Determine the (X, Y) coordinate at the center of the cell enclosing the given text.  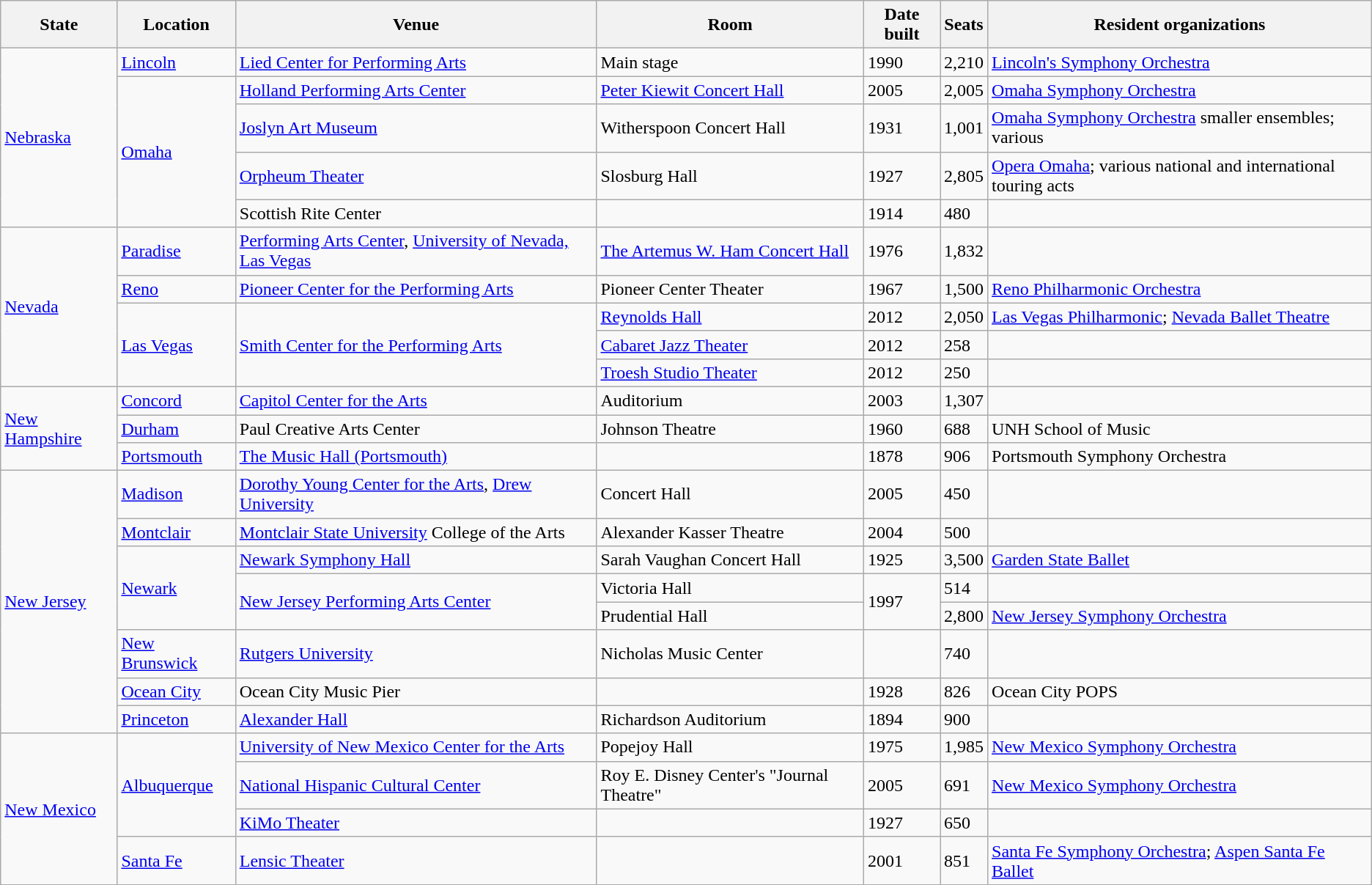
2,050 (963, 317)
1,307 (963, 400)
Victoria Hall (730, 588)
1967 (901, 289)
Sarah Vaughan Concert Hall (730, 560)
500 (963, 532)
2,800 (963, 616)
3,500 (963, 560)
1,001 (963, 128)
Paradise (176, 251)
Garden State Ballet (1180, 560)
State (59, 25)
250 (963, 372)
1,500 (963, 289)
Seats (963, 25)
New Jersey Symphony Orchestra (1180, 616)
Ocean City POPS (1180, 691)
Johnson Theatre (730, 429)
University of New Mexico Center for the Arts (416, 747)
The Artemus W. Ham Concert Hall (730, 251)
Albuquerque (176, 785)
New Jersey (59, 602)
Performing Arts Center, University of Nevada, Las Vegas (416, 251)
Ocean City (176, 691)
Paul Creative Arts Center (416, 429)
Princeton (176, 719)
Santa Fe Symphony Orchestra; Aspen Santa Fe Ballet (1180, 861)
258 (963, 345)
1894 (901, 719)
906 (963, 457)
Lincoln's Symphony Orchestra (1180, 62)
1931 (901, 128)
Auditorium (730, 400)
Portsmouth (176, 457)
Alexander Hall (416, 719)
Concert Hall (730, 494)
688 (963, 429)
Durham (176, 429)
Richardson Auditorium (730, 719)
2004 (901, 532)
826 (963, 691)
Reno Philharmonic Orchestra (1180, 289)
514 (963, 588)
1,985 (963, 747)
Concord (176, 400)
1976 (901, 251)
1925 (901, 560)
Nebraska (59, 138)
Venue (416, 25)
Alexander Kasser Theatre (730, 532)
2,005 (963, 90)
New Mexico (59, 809)
1960 (901, 429)
Montclair (176, 532)
Nevada (59, 306)
Orpheum Theater (416, 176)
Witherspoon Concert Hall (730, 128)
Resident organizations (1180, 25)
Dorothy Young Center for the Arts, Drew University (416, 494)
Las Vegas (176, 345)
Ocean City Music Pier (416, 691)
Reno (176, 289)
Lensic Theater (416, 861)
1,832 (963, 251)
Slosburg Hall (730, 176)
Santa Fe (176, 861)
Main stage (730, 62)
Capitol Center for the Arts (416, 400)
UNH School of Music (1180, 429)
Omaha Symphony Orchestra (1180, 90)
Las Vegas Philharmonic; Nevada Ballet Theatre (1180, 317)
Newark (176, 588)
2003 (901, 400)
851 (963, 861)
450 (963, 494)
Popejoy Hall (730, 747)
480 (963, 213)
Location (176, 25)
Nicholas Music Center (730, 654)
1914 (901, 213)
Newark Symphony Hall (416, 560)
2,805 (963, 176)
650 (963, 823)
Date built (901, 25)
Portsmouth Symphony Orchestra (1180, 457)
The Music Hall (Portsmouth) (416, 457)
740 (963, 654)
Lied Center for Performing Arts (416, 62)
Madison (176, 494)
Peter Kiewit Concert Hall (730, 90)
1878 (901, 457)
Prudential Hall (730, 616)
Omaha (176, 152)
New Jersey Performing Arts Center (416, 602)
900 (963, 719)
Montclair State University College of the Arts (416, 532)
Smith Center for the Performing Arts (416, 345)
Troesh Studio Theater (730, 372)
KiMo Theater (416, 823)
Holland Performing Arts Center (416, 90)
Lincoln (176, 62)
Scottish Rite Center (416, 213)
691 (963, 785)
1975 (901, 747)
1990 (901, 62)
1928 (901, 691)
Rutgers University (416, 654)
Roy E. Disney Center's "Journal Theatre" (730, 785)
Pioneer Center Theater (730, 289)
Room (730, 25)
New Hampshire (59, 428)
Opera Omaha; various national and international touring acts (1180, 176)
Pioneer Center for the Performing Arts (416, 289)
Joslyn Art Museum (416, 128)
Omaha Symphony Orchestra smaller ensembles; various (1180, 128)
National Hispanic Cultural Center (416, 785)
Cabaret Jazz Theater (730, 345)
2001 (901, 861)
1997 (901, 602)
2,210 (963, 62)
New Brunswick (176, 654)
Reynolds Hall (730, 317)
